Pinpoint the cell where the given text exists, returning its [x, y] midpoint coordinate. 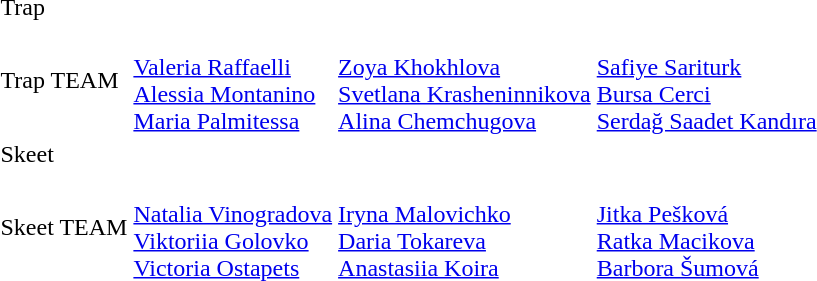
Zoya KhokhlovaSvetlana KrasheninnikovaAlina Chemchugova [465, 80]
Valeria RaffaelliAlessia MontaninoMaria Palmitessa [233, 80]
